Find where the given text appears and provide that cell's center as [X, Y] coordinate. 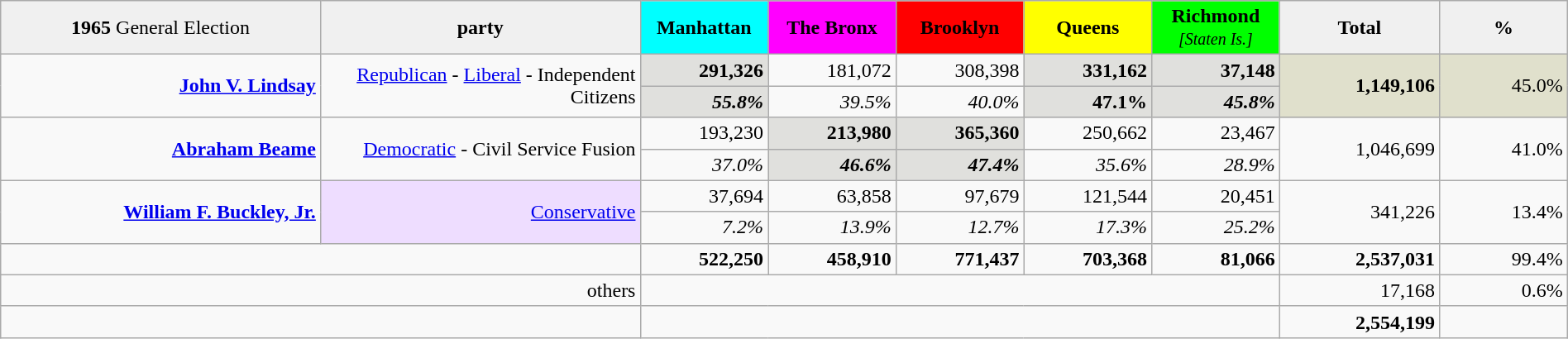
331,162 [1088, 70]
121,544 [1088, 196]
1,046,699 [1360, 149]
37,148 [1216, 70]
250,662 [1088, 133]
522,250 [705, 259]
39.5% [832, 102]
Richmond [Staten Is.] [1216, 28]
0.6% [1503, 290]
45.8% [1216, 102]
2,537,031 [1360, 259]
party [480, 28]
1,149,106 [1360, 86]
37,694 [705, 196]
2,554,199 [1360, 322]
12.7% [959, 227]
23,467 [1216, 133]
17,168 [1360, 290]
Abraham Beame [160, 149]
55.8% [705, 102]
81,066 [1216, 259]
Republican - Liberal - Independent Citizens [480, 86]
47.1% [1088, 102]
41.0% [1503, 149]
213,980 [832, 133]
John V. Lindsay [160, 86]
97,679 [959, 196]
7.2% [705, 227]
341,226 [1360, 212]
703,368 [1088, 259]
365,360 [959, 133]
% [1503, 28]
Total [1360, 28]
458,910 [832, 259]
193,230 [705, 133]
Queens [1088, 28]
45.0% [1503, 86]
1965 General Election [160, 28]
37.0% [705, 165]
Brooklyn [959, 28]
Manhattan [705, 28]
20,451 [1216, 196]
William F. Buckley, Jr. [160, 212]
17.3% [1088, 227]
771,437 [959, 259]
28.9% [1216, 165]
63,858 [832, 196]
291,326 [705, 70]
40.0% [959, 102]
181,072 [832, 70]
25.2% [1216, 227]
35.6% [1088, 165]
Conservative [480, 212]
99.4% [1503, 259]
others [321, 290]
13.4% [1503, 212]
46.6% [832, 165]
13.9% [832, 227]
The Bronx [832, 28]
Democratic - Civil Service Fusion [480, 149]
47.4% [959, 165]
308,398 [959, 70]
